Pinpoint the cell where the given text exists, returning its (x, y) midpoint coordinate. 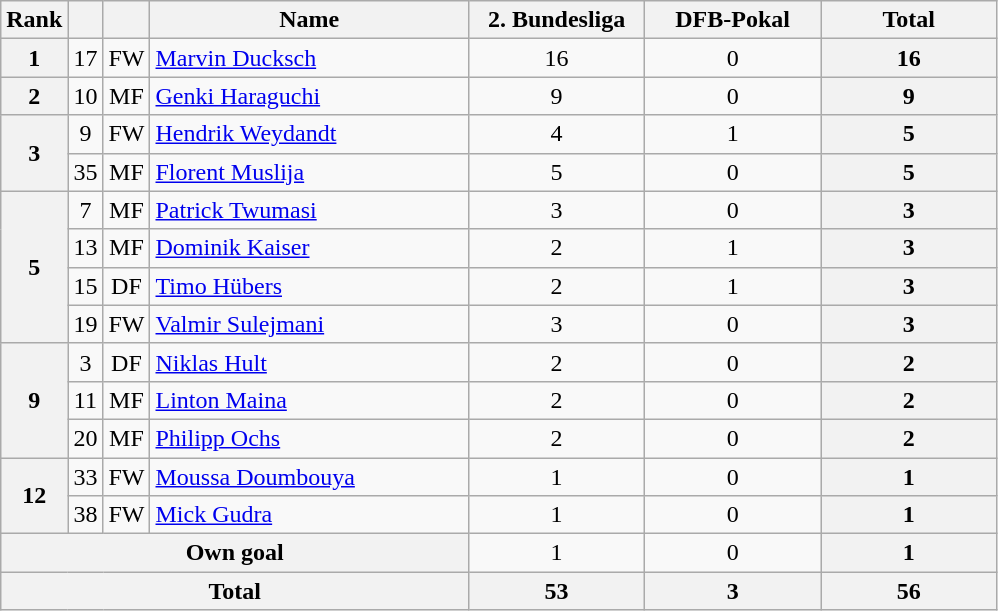
53 (557, 591)
Genki Haraguchi (310, 96)
11 (86, 400)
4 (557, 134)
19 (86, 324)
DFB-Pokal (733, 20)
Hendrik Weydandt (310, 134)
Name (310, 20)
17 (86, 58)
35 (86, 172)
33 (86, 477)
Florent Muslija (310, 172)
Moussa Doumbouya (310, 477)
Valmir Sulejmani (310, 324)
Marvin Ducksch (310, 58)
Dominik Kaiser (310, 248)
Linton Maina (310, 400)
56 (909, 591)
38 (86, 515)
15 (86, 286)
Niklas Hult (310, 362)
Own goal (235, 553)
Rank (34, 20)
7 (86, 210)
2. Bundesliga (557, 20)
Patrick Twumasi (310, 210)
Philipp Ochs (310, 438)
20 (86, 438)
10 (86, 96)
13 (86, 248)
12 (34, 496)
Mick Gudra (310, 515)
Timo Hübers (310, 286)
